Capture the cell that displays the provided text and extract its [X, Y] central coordinate. 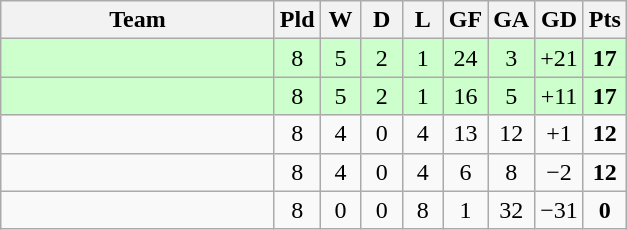
Pts [604, 20]
16 [465, 96]
GA [512, 20]
13 [465, 134]
GF [465, 20]
+21 [560, 58]
3 [512, 58]
Pld [297, 20]
GD [560, 20]
L [422, 20]
Team [138, 20]
D [382, 20]
W [340, 20]
−2 [560, 172]
24 [465, 58]
6 [465, 172]
+11 [560, 96]
32 [512, 210]
−31 [560, 210]
+1 [560, 134]
